Provide the (x, y) coordinate of the cell's center where the given text is located.  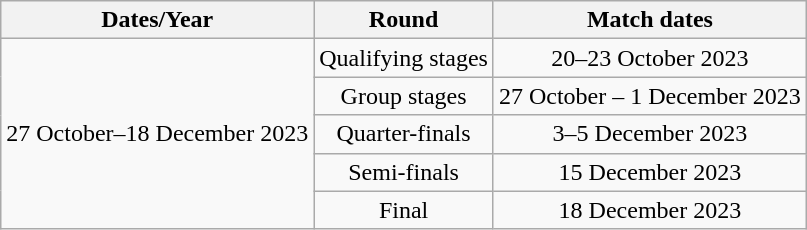
3–5 December 2023 (650, 134)
Round (404, 20)
15 December 2023 (650, 172)
Match dates (650, 20)
18 December 2023 (650, 210)
27 October – 1 December 2023 (650, 96)
27 October–18 December 2023 (158, 134)
Group stages (404, 96)
Quarter-finals (404, 134)
Semi-finals (404, 172)
Dates/Year (158, 20)
Final (404, 210)
20–23 October 2023 (650, 58)
Qualifying stages (404, 58)
